Return [X, Y] of the center of cell containing provided text 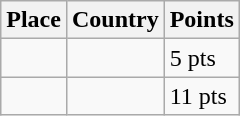
11 pts [202, 96]
Points [202, 20]
Place [34, 20]
Country [115, 20]
5 pts [202, 58]
